Extract the (x, y) coordinate from the center of the cell holding the provided text.  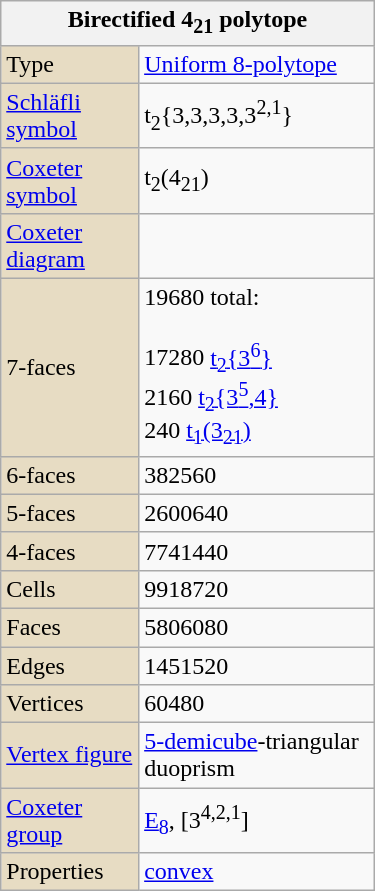
2600640 (257, 513)
Coxeter symbol (70, 180)
Vertices (70, 704)
Uniform 8-polytope (257, 64)
382560 (257, 475)
Coxeter group (70, 820)
9918720 (257, 589)
Faces (70, 627)
t2(421) (257, 180)
19680 total:17280 t2{36} 2160 t2{35,4} 240 t1(321) (257, 367)
60480 (257, 704)
E8, [34,2,1] (257, 820)
Edges (70, 666)
5-demicube-triangular duoprism (257, 756)
6-faces (70, 475)
5806080 (257, 627)
4-faces (70, 551)
Properties (70, 872)
7-faces (70, 367)
Coxeter diagram (70, 246)
Schläfli symbol (70, 116)
5-faces (70, 513)
t2{3,3,3,3,32,1} (257, 116)
1451520 (257, 666)
Type (70, 64)
convex (257, 872)
Birectified 421 polytope (188, 23)
Vertex figure (70, 756)
7741440 (257, 551)
Cells (70, 589)
